Determine the [x, y] coordinate at the center of the cell enclosing the given text.  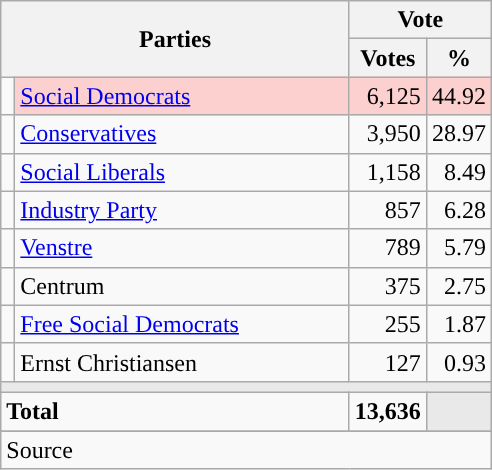
0.93 [458, 362]
Free Social Democrats [182, 324]
255 [388, 324]
375 [388, 286]
Vote [420, 20]
6.28 [458, 210]
1.87 [458, 324]
Centrum [182, 286]
44.92 [458, 96]
13,636 [388, 411]
1,158 [388, 172]
3,950 [388, 134]
6,125 [388, 96]
Conservatives [182, 134]
Ernst Christiansen [182, 362]
5.79 [458, 248]
Social Democrats [182, 96]
857 [388, 210]
Votes [388, 58]
Venstre [182, 248]
% [458, 58]
Total [176, 411]
28.97 [458, 134]
789 [388, 248]
Social Liberals [182, 172]
2.75 [458, 286]
8.49 [458, 172]
Parties [176, 39]
Source [246, 449]
Industry Party [182, 210]
127 [388, 362]
